Detect which cell encompasses the target text, then output its [X, Y] center coordinate. 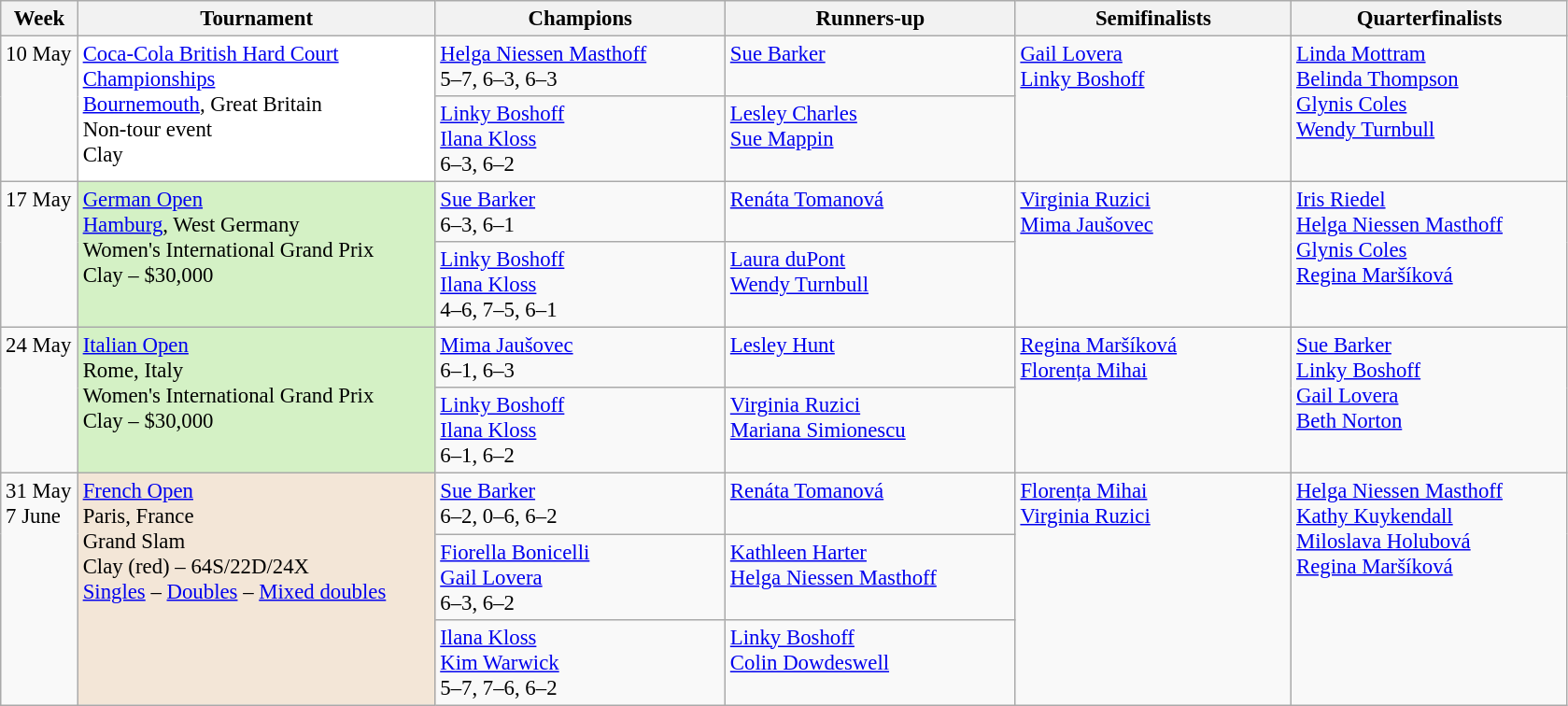
Sue Barker [870, 67]
Mima Jaušovec6–1, 6–3 [581, 359]
Fiorella Bonicelli Gail Lovera6–3, 6–2 [581, 577]
Linky Boshoff Ilana Kloss6–3, 6–2 [581, 139]
Helga Niessen Masthoff Kathy Kuykendall Miloslava Holubová Regina Maršíková [1430, 589]
Kathleen Harter Helga Niessen Masthoff [870, 577]
Quarterfinalists [1430, 19]
Sue Barker 6–2, 0–6, 6–2 [581, 504]
German Open Hamburg, West GermanyWomen's International Grand PrixClay – $30,000 [256, 255]
17 May [39, 255]
Linky Boshoff Ilana Kloss6–1, 6–2 [581, 431]
10 May [39, 109]
Week [39, 19]
Champions [581, 19]
Linky Boshoff Ilana Kloss4–6, 7–5, 6–1 [581, 285]
Italian Open Rome, ItalyWomen's International Grand PrixClay – $30,000 [256, 401]
Linky Boshoff Colin Dowdeswell [870, 662]
Semifinalists [1153, 19]
Virginia Ruzici Mima Jaušovec [1153, 255]
Ilana Kloss Kim Warwick5–7, 7–6, 6–2 [581, 662]
French Open Paris, FranceGrand SlamClay (red) – 64S/22D/24XSingles – Doubles – Mixed doubles [256, 589]
Laura duPont Wendy Turnbull [870, 285]
Virginia Ruzici Mariana Simionescu [870, 431]
Sue Barker Linky Boshoff Gail Lovera Beth Norton [1430, 401]
31 May7 June [39, 589]
Florența Mihai Virginia Ruzici [1153, 589]
24 May [39, 401]
Runners-up [870, 19]
Helga Niessen Masthoff5–7, 6–3, 6–3 [581, 67]
Tournament [256, 19]
Lesley Hunt [870, 359]
Linda Mottram Belinda Thompson Glynis Coles Wendy Turnbull [1430, 109]
Regina Maršíková Florența Mihai [1153, 401]
Coca-Cola British Hard Court Championships Bournemouth, Great BritainNon-tour eventClay [256, 109]
Lesley Charles Sue Mappin [870, 139]
Sue Barker6–3, 6–1 [581, 213]
Iris Riedel Helga Niessen Masthoff Glynis Coles Regina Maršíková [1430, 255]
Gail Lovera Linky Boshoff [1153, 109]
